For the text-containing cell, return its midpoint in [x, y] coordinate format. 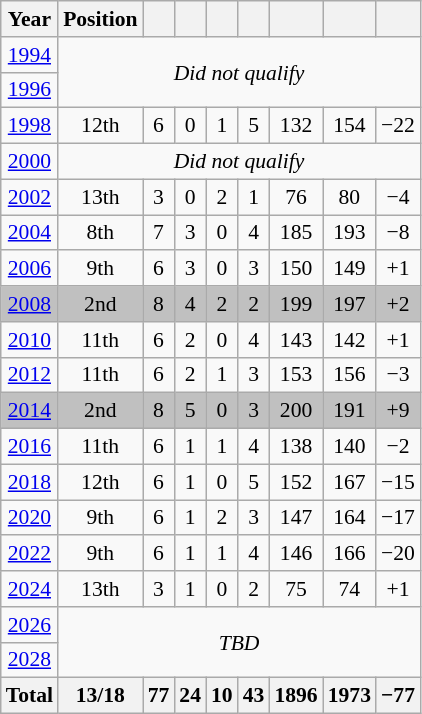
156 [350, 375]
74 [350, 589]
−3 [398, 375]
Year [30, 19]
76 [296, 197]
2016 [30, 447]
138 [296, 447]
191 [350, 411]
2004 [30, 233]
80 [350, 197]
1896 [296, 696]
1998 [30, 126]
−15 [398, 482]
1994 [30, 55]
−20 [398, 554]
2002 [30, 197]
+9 [398, 411]
2012 [30, 375]
7 [159, 233]
2024 [30, 589]
132 [296, 126]
8th [100, 233]
Total [30, 696]
2008 [30, 304]
150 [296, 269]
2014 [30, 411]
152 [296, 482]
166 [350, 554]
185 [296, 233]
75 [296, 589]
TBD [239, 642]
13/18 [100, 696]
2006 [30, 269]
1996 [30, 90]
24 [190, 696]
142 [350, 340]
10 [222, 696]
197 [350, 304]
2020 [30, 518]
153 [296, 375]
146 [296, 554]
−2 [398, 447]
154 [350, 126]
2026 [30, 625]
77 [159, 696]
140 [350, 447]
2028 [30, 660]
−4 [398, 197]
−8 [398, 233]
2018 [30, 482]
147 [296, 518]
−22 [398, 126]
164 [350, 518]
Position [100, 19]
149 [350, 269]
167 [350, 482]
−77 [398, 696]
−17 [398, 518]
1973 [350, 696]
2022 [30, 554]
200 [296, 411]
43 [254, 696]
143 [296, 340]
193 [350, 233]
199 [296, 304]
+2 [398, 304]
2010 [30, 340]
2000 [30, 162]
